Locate the cell with the specified text and output its (X, Y) center coordinate. 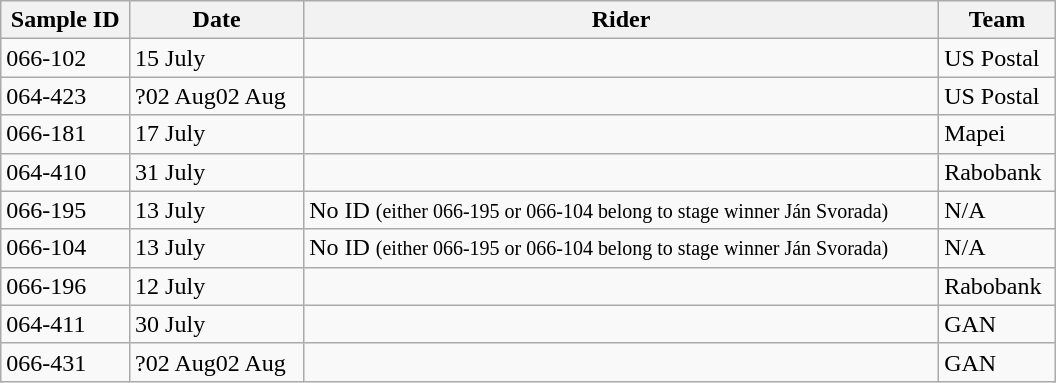
30 July (217, 324)
064-423 (66, 96)
Date (217, 20)
066-102 (66, 58)
066-181 (66, 134)
064-411 (66, 324)
17 July (217, 134)
066-104 (66, 248)
12 July (217, 286)
Sample ID (66, 20)
Rider (622, 20)
15 July (217, 58)
066-431 (66, 362)
31 July (217, 172)
Team (998, 20)
064-410 (66, 172)
Mapei (998, 134)
066-196 (66, 286)
066-195 (66, 210)
